Return [X, Y] of the center of cell containing provided text 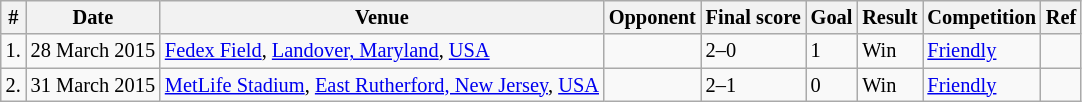
Goal [832, 17]
Opponent [652, 17]
Fedex Field, Landover, Maryland, USA [382, 51]
Venue [382, 17]
31 March 2015 [93, 85]
0 [832, 85]
Ref [1061, 17]
Result [890, 17]
MetLife Stadium, East Rutherford, New Jersey, USA [382, 85]
28 March 2015 [93, 51]
2–1 [754, 85]
1. [14, 51]
Competition [981, 17]
2. [14, 85]
2–0 [754, 51]
Final score [754, 17]
# [14, 17]
Date [93, 17]
1 [832, 51]
